Scan for the cell matching the given text and deliver its (X, Y) coordinate at center. 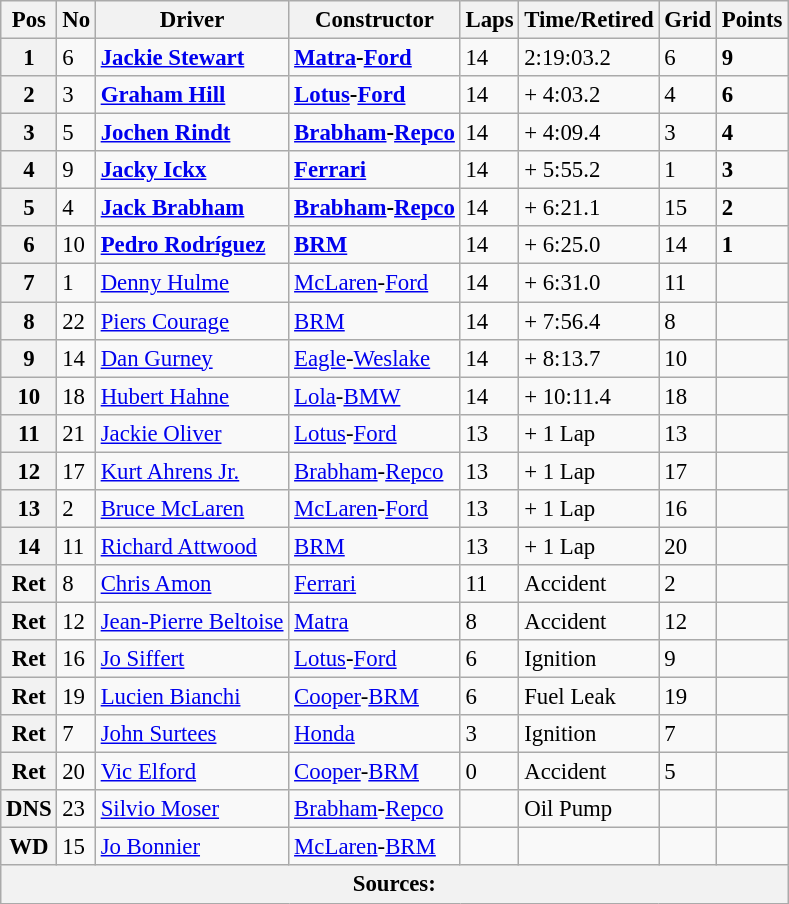
Constructor (374, 20)
Jochen Rindt (192, 133)
+ 5:55.2 (589, 170)
Oil Pump (589, 809)
Lola-BMW (374, 396)
+ 8:13.7 (589, 358)
+ 7:56.4 (589, 321)
Dan Gurney (192, 358)
23 (76, 809)
+ 6:31.0 (589, 283)
21 (76, 433)
Denny Hulme (192, 283)
No (76, 20)
Hubert Hahne (192, 396)
22 (76, 321)
Lucien Bianchi (192, 697)
+ 4:03.2 (589, 95)
Sources: (394, 885)
Pedro Rodríguez (192, 245)
Kurt Ahrens Jr. (192, 471)
Piers Courage (192, 321)
Jackie Stewart (192, 58)
Eagle-Weslake (374, 358)
Jo Bonnier (192, 847)
Jo Siffert (192, 659)
Richard Attwood (192, 546)
+ 6:21.1 (589, 208)
Grid (688, 20)
Pos (29, 20)
+ 10:11.4 (589, 396)
DNS (29, 809)
Jackie Oliver (192, 433)
+ 4:09.4 (589, 133)
Jacky Ickx (192, 170)
Points (752, 20)
Matra (374, 621)
Matra-Ford (374, 58)
Laps (490, 20)
Jack Brabham (192, 208)
McLaren-BRM (374, 847)
Driver (192, 20)
John Surtees (192, 734)
WD (29, 847)
0 (490, 772)
Silvio Moser (192, 809)
Graham Hill (192, 95)
Vic Elford (192, 772)
Jean-Pierre Beltoise (192, 621)
2:19:03.2 (589, 58)
Time/Retired (589, 20)
Fuel Leak (589, 697)
Bruce McLaren (192, 509)
Honda (374, 734)
+ 6:25.0 (589, 245)
Chris Amon (192, 584)
